Determine the (x, y) coordinate at the center of the cell enclosing the given text.  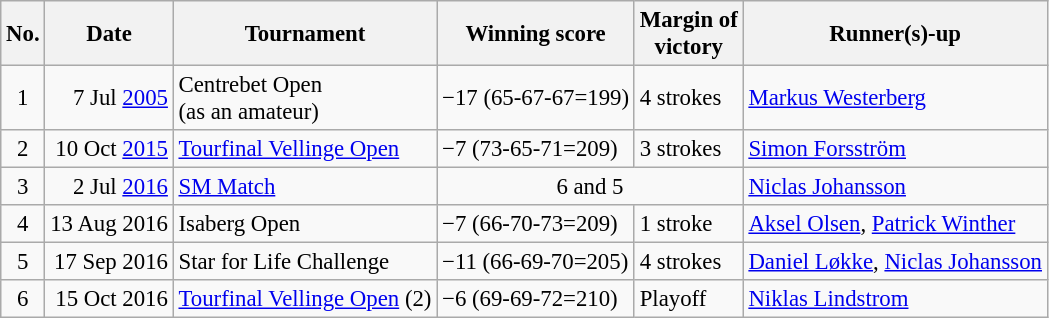
SM Match (305, 187)
3 strokes (688, 149)
6 (23, 299)
Daniel Løkke, Niclas Johansson (895, 262)
−11 (66-69-70=205) (536, 262)
10 Oct 2015 (109, 149)
2 Jul 2016 (109, 187)
Tournament (305, 34)
−7 (73-65-71=209) (536, 149)
6 and 5 (590, 187)
15 Oct 2016 (109, 299)
Tourfinal Vellinge Open (305, 149)
Niklas Lindstrom (895, 299)
−6 (69-69-72=210) (536, 299)
Margin ofvictory (688, 34)
Star for Life Challenge (305, 262)
Markus Westerberg (895, 98)
Winning score (536, 34)
No. (23, 34)
Isaberg Open (305, 224)
13 Aug 2016 (109, 224)
−17 (65-67-67=199) (536, 98)
17 Sep 2016 (109, 262)
1 (23, 98)
Playoff (688, 299)
Simon Forsström (895, 149)
Niclas Johansson (895, 187)
3 (23, 187)
−7 (66-70-73=209) (536, 224)
5 (23, 262)
2 (23, 149)
Date (109, 34)
Centrebet Open(as an amateur) (305, 98)
1 stroke (688, 224)
7 Jul 2005 (109, 98)
4 (23, 224)
Aksel Olsen, Patrick Winther (895, 224)
Runner(s)-up (895, 34)
Tourfinal Vellinge Open (2) (305, 299)
